Return [x, y] of the center of cell containing provided text 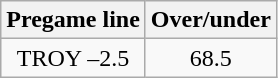
Pregame line [74, 20]
68.5 [210, 58]
Over/under [210, 20]
TROY –2.5 [74, 58]
